Extract the [X, Y] coordinate from the center of the cell holding the provided text.  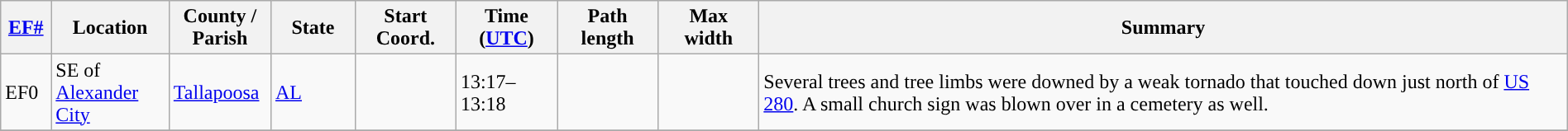
Start Coord. [405, 28]
EF# [26, 28]
SE of Alexander City [111, 92]
Path length [608, 28]
AL [313, 92]
EF0 [26, 92]
State [313, 28]
13:17–13:18 [506, 92]
Time (UTC) [506, 28]
Max width [709, 28]
County / Parish [220, 28]
Summary [1163, 28]
Tallapoosa [220, 92]
Location [111, 28]
